Identify which cell holds the provided text, then report its (X, Y) central coordinate. 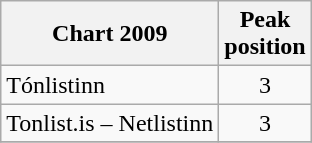
Tónlistinn (110, 85)
Tonlist.is – Netlistinn (110, 123)
Peakposition (265, 34)
Chart 2009 (110, 34)
